Locate the cell with the specified text and output its [X, Y] center coordinate. 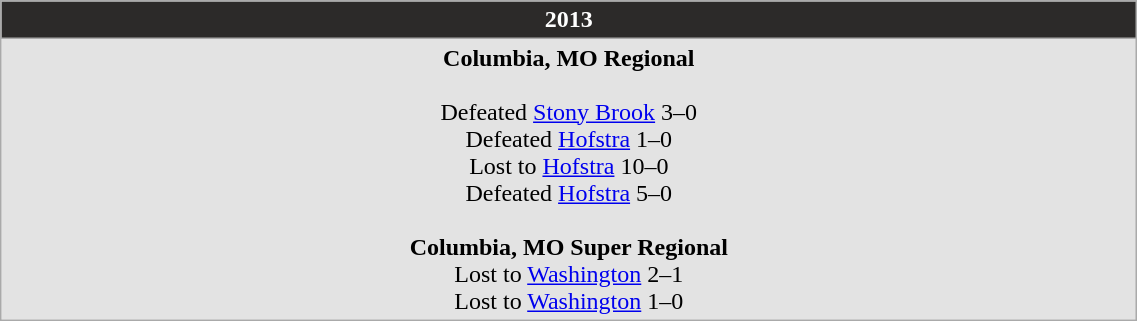
2013 [569, 20]
